Scan for the cell matching the given text and deliver its (x, y) coordinate at center. 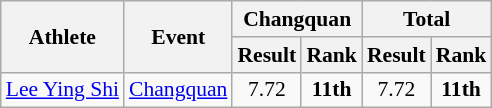
Total (426, 19)
Lee Ying Shi (62, 90)
Athlete (62, 36)
Event (178, 36)
